Detect which cell encompasses the target text, then output its [x, y] center coordinate. 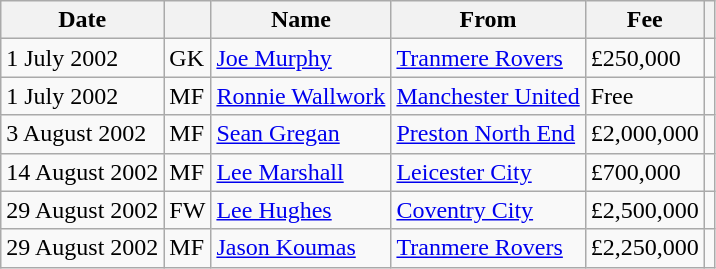
Joe Murphy [301, 58]
£2,250,000 [644, 248]
Coventry City [488, 210]
£2,500,000 [644, 210]
Lee Marshall [301, 172]
Leicester City [488, 172]
Sean Gregan [301, 134]
Ronnie Wallwork [301, 96]
Name [301, 20]
14 August 2002 [82, 172]
Fee [644, 20]
3 August 2002 [82, 134]
Free [644, 96]
Lee Hughes [301, 210]
£2,000,000 [644, 134]
Jason Koumas [301, 248]
Preston North End [488, 134]
From [488, 20]
FW [188, 210]
GK [188, 58]
Date [82, 20]
£250,000 [644, 58]
£700,000 [644, 172]
Manchester United [488, 96]
